Search for the cell housing the specified text and yield its (X, Y) center coordinate. 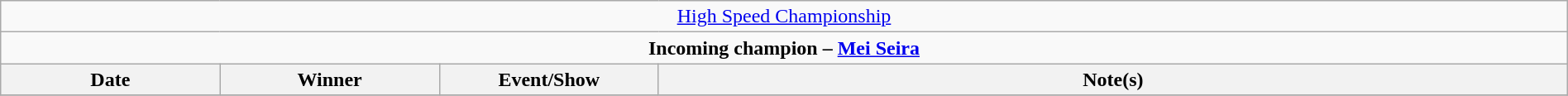
Note(s) (1113, 79)
Date (111, 79)
High Speed Championship (784, 17)
Event/Show (549, 79)
Incoming champion – Mei Seira (784, 48)
Winner (329, 79)
